Search for the cell housing the specified text and yield its [x, y] center coordinate. 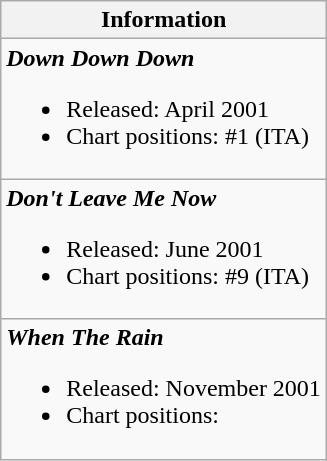
Down Down DownReleased: April 2001Chart positions: #1 (ITA) [164, 109]
When The RainReleased: November 2001Chart positions: [164, 389]
Don't Leave Me NowReleased: June 2001Chart positions: #9 (ITA) [164, 249]
Information [164, 20]
